Find where the given text appears and provide that cell's center as [x, y] coordinate. 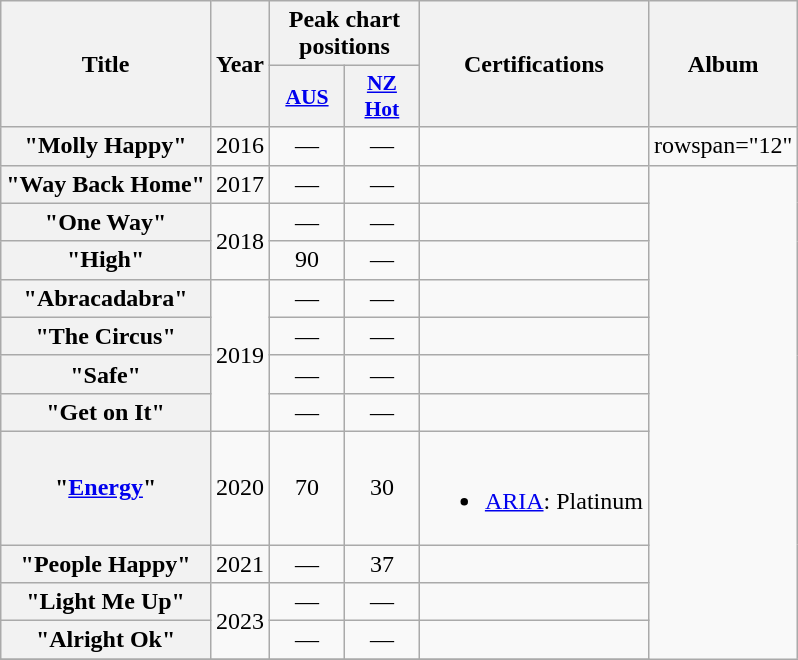
"High" [106, 260]
70 [308, 488]
Certifications [534, 64]
"Alright Ok" [106, 640]
AUS [308, 96]
ARIA: Platinum [534, 488]
rowspan="12" [723, 146]
"Safe" [106, 374]
37 [382, 563]
"People Happy" [106, 563]
2020 [240, 488]
Peak chart positions [345, 34]
"Light Me Up" [106, 602]
2016 [240, 146]
"Get on It" [106, 412]
2019 [240, 355]
Year [240, 64]
"Way Back Home" [106, 184]
NZHot [382, 96]
Title [106, 64]
Album [723, 64]
"One Way" [106, 222]
"Molly Happy" [106, 146]
30 [382, 488]
2023 [240, 621]
2017 [240, 184]
"Energy" [106, 488]
2018 [240, 241]
"The Circus" [106, 336]
2021 [240, 563]
90 [308, 260]
"Abracadabra" [106, 298]
